Provide the [x, y] coordinate of the cell's center where the given text is located.  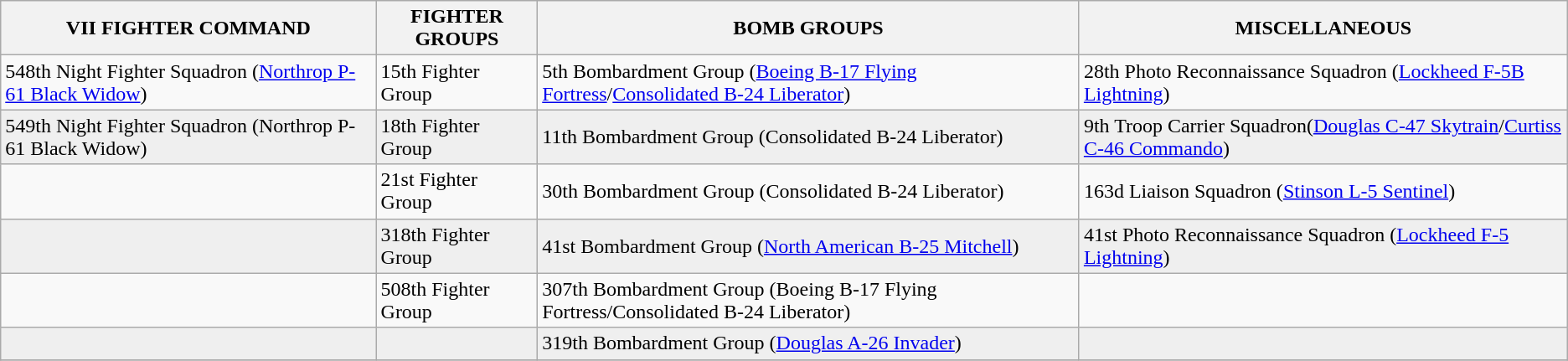
15th Fighter Group [457, 82]
5th Bombardment Group (Boeing B-17 Flying Fortress/Consolidated B-24 Liberator) [809, 82]
FIGHTER GROUPS [457, 28]
MISCELLANEOUS [1323, 28]
18th Fighter Group [457, 137]
508th Fighter Group [457, 300]
28th Photo Reconnaissance Squadron (Lockheed F-5B Lightning) [1323, 82]
318th Fighter Group [457, 246]
163d Liaison Squadron (Stinson L-5 Sentinel) [1323, 191]
VII FIGHTER COMMAND [188, 28]
9th Troop Carrier Squadron(Douglas C-47 Skytrain/Curtiss C-46 Commando) [1323, 137]
41st Photo Reconnaissance Squadron (Lockheed F-5 Lightning) [1323, 246]
11th Bombardment Group (Consolidated B-24 Liberator) [809, 137]
549th Night Fighter Squadron (Northrop P-61 Black Widow) [188, 137]
41st Bombardment Group (North American B-25 Mitchell) [809, 246]
BOMB GROUPS [809, 28]
548th Night Fighter Squadron (Northrop P-61 Black Widow) [188, 82]
21st Fighter Group [457, 191]
30th Bombardment Group (Consolidated B-24 Liberator) [809, 191]
307th Bombardment Group (Boeing B-17 Flying Fortress/Consolidated B-24 Liberator) [809, 300]
319th Bombardment Group (Douglas A-26 Invader) [809, 343]
